Return (X, Y) of the center of cell containing provided text 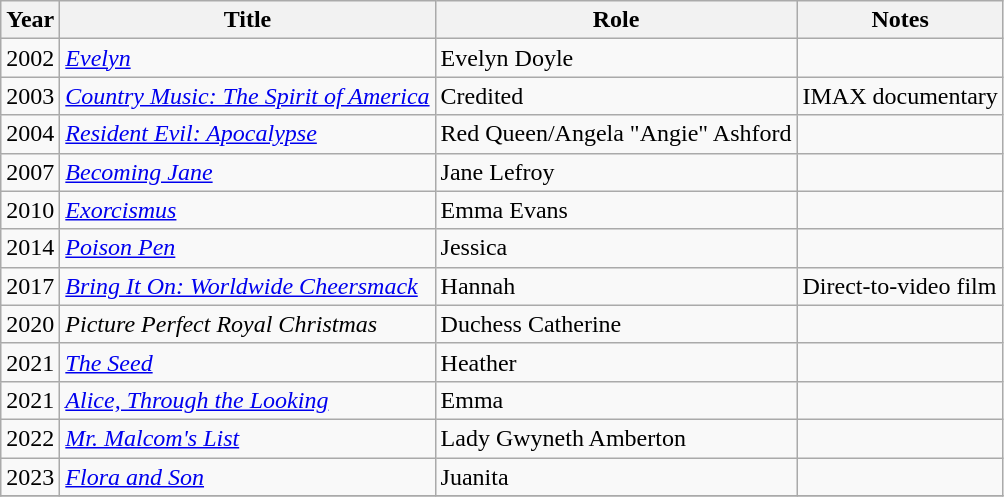
Picture Perfect Royal Christmas (248, 324)
Lady Gwyneth Amberton (616, 438)
Exorcismus (248, 210)
Role (616, 20)
Heather (616, 362)
Mr. Malcom's List (248, 438)
Direct-to-video film (900, 286)
Bring It On: Worldwide Cheersmack (248, 286)
Year (30, 20)
2014 (30, 248)
Title (248, 20)
The Seed (248, 362)
Notes (900, 20)
Red Queen/Angela "Angie" Ashford (616, 134)
Evelyn Doyle (616, 58)
2004 (30, 134)
Becoming Jane (248, 172)
2003 (30, 96)
2002 (30, 58)
Country Music: The Spirit of America (248, 96)
Flora and Son (248, 477)
Alice, Through the Looking (248, 400)
Poison Pen (248, 248)
Emma Evans (616, 210)
2007 (30, 172)
Resident Evil: Apocalypse (248, 134)
2010 (30, 210)
Hannah (616, 286)
Juanita (616, 477)
2023 (30, 477)
2022 (30, 438)
2017 (30, 286)
2020 (30, 324)
Credited (616, 96)
IMAX documentary (900, 96)
Jessica (616, 248)
Evelyn (248, 58)
Emma (616, 400)
Duchess Catherine (616, 324)
Jane Lefroy (616, 172)
